Extract the (x, y) coordinate from the center of the cell holding the provided text.  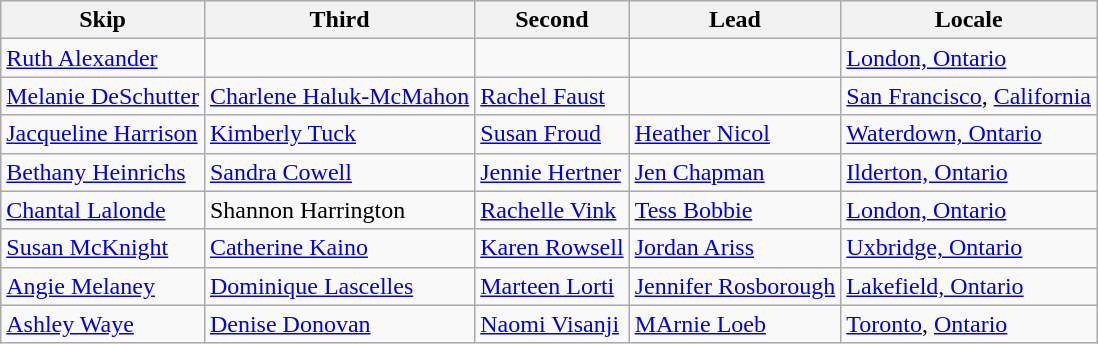
Rachelle Vink (552, 210)
Ruth Alexander (103, 58)
Charlene Haluk-McMahon (339, 96)
Karen Rowsell (552, 248)
Waterdown, Ontario (969, 134)
Bethany Heinrichs (103, 172)
Second (552, 20)
Ilderton, Ontario (969, 172)
Sandra Cowell (339, 172)
Skip (103, 20)
Marteen Lorti (552, 286)
Jen Chapman (735, 172)
MArnie Loeb (735, 324)
Melanie DeSchutter (103, 96)
Rachel Faust (552, 96)
Jordan Ariss (735, 248)
Locale (969, 20)
Denise Donovan (339, 324)
Angie Melaney (103, 286)
Lakefield, Ontario (969, 286)
Heather Nicol (735, 134)
Jacqueline Harrison (103, 134)
Naomi Visanji (552, 324)
Toronto, Ontario (969, 324)
Third (339, 20)
Dominique Lascelles (339, 286)
Jennie Hertner (552, 172)
San Francisco, California (969, 96)
Chantal Lalonde (103, 210)
Ashley Waye (103, 324)
Catherine Kaino (339, 248)
Jennifer Rosborough (735, 286)
Susan Froud (552, 134)
Tess Bobbie (735, 210)
Kimberly Tuck (339, 134)
Susan McKnight (103, 248)
Shannon Harrington (339, 210)
Lead (735, 20)
Uxbridge, Ontario (969, 248)
